Provide the [X, Y] coordinate of the cell's center where the given text is located.  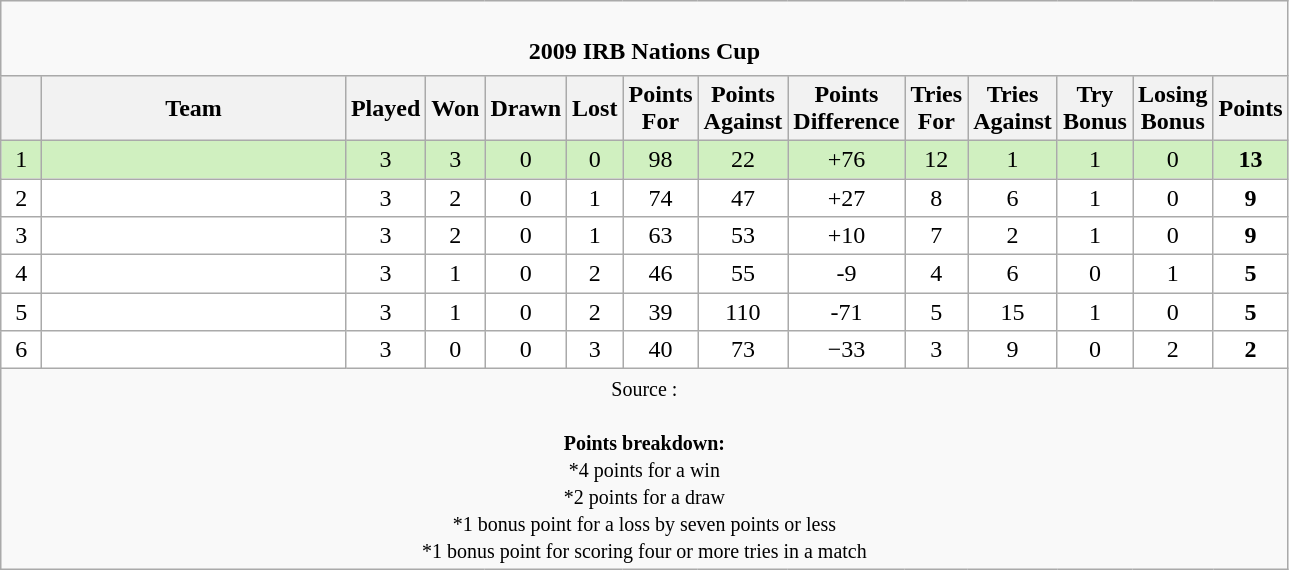
−33 [846, 350]
Played [385, 108]
110 [743, 312]
73 [743, 350]
63 [660, 236]
Tries Against [1013, 108]
Points [1250, 108]
12 [936, 159]
55 [743, 274]
15 [1013, 312]
7 [936, 236]
Try Bonus [1094, 108]
Points For [660, 108]
40 [660, 350]
98 [660, 159]
13 [1250, 159]
46 [660, 274]
-9 [846, 274]
+10 [846, 236]
8 [936, 197]
Team [194, 108]
53 [743, 236]
22 [743, 159]
Points Difference [846, 108]
39 [660, 312]
+27 [846, 197]
Won [456, 108]
-71 [846, 312]
+76 [846, 159]
Points Against [743, 108]
74 [660, 197]
Tries For [936, 108]
Lost [595, 108]
Losing Bonus [1172, 108]
Drawn [526, 108]
47 [743, 197]
